From the cell containing the given text, extract its center point as (X, Y) coordinate. 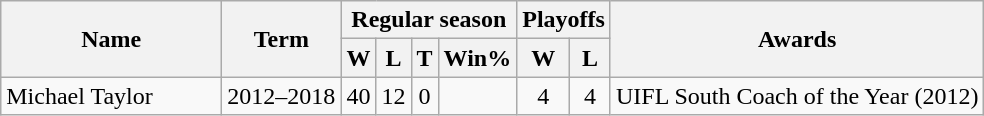
T (424, 58)
40 (358, 96)
Term (282, 39)
Michael Taylor (112, 96)
2012–2018 (282, 96)
Name (112, 39)
UIFL South Coach of the Year (2012) (796, 96)
Regular season (429, 20)
Win% (478, 58)
12 (394, 96)
0 (424, 96)
Awards (796, 39)
Playoffs (564, 20)
